Pinpoint the cell where the given text exists, returning its (X, Y) midpoint coordinate. 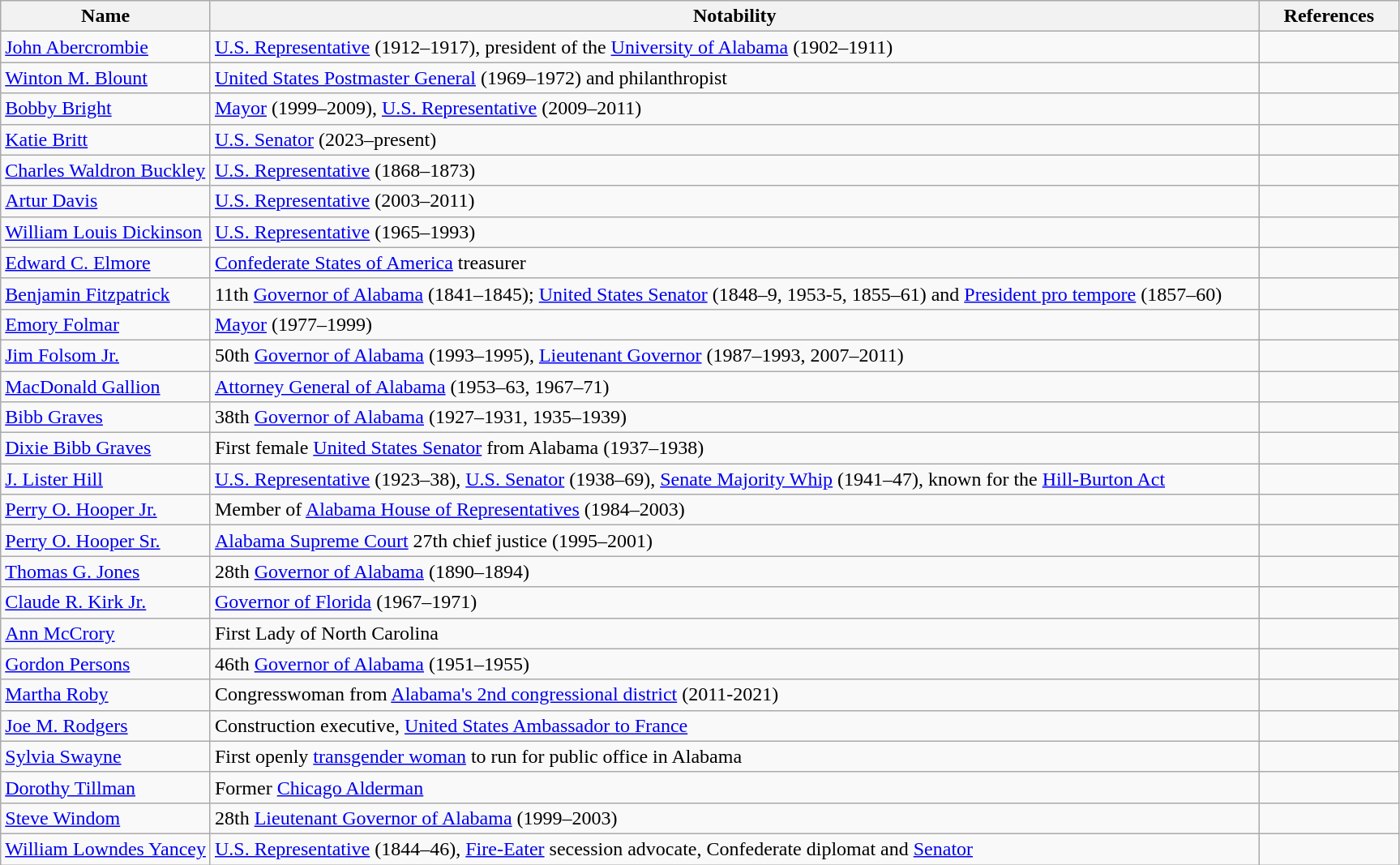
U.S. Representative (1912–1917), president of the University of Alabama (1902–1911) (734, 47)
Joe M. Rodgers (105, 726)
Thomas G. Jones (105, 572)
11th Governor of Alabama (1841–1845); United States Senator (1848–9, 1953-5, 1855–61) and President pro tempore (1857–60) (734, 293)
Mayor (1977–1999) (734, 324)
Name (105, 16)
First openly transgender woman to run for public office in Alabama (734, 756)
Dorothy Tillman (105, 787)
Claude R. Kirk Jr. (105, 602)
Perry O. Hooper Sr. (105, 541)
U.S. Senator (2023–present) (734, 139)
Jim Folsom Jr. (105, 355)
William Lowndes Yancey (105, 849)
Steve Windom (105, 818)
Bobby Bright (105, 109)
U.S. Representative (1868–1873) (734, 170)
U.S. Representative (1844–46), Fire-Eater secession advocate, Confederate diplomat and Senator (734, 849)
28th Lieutenant Governor of Alabama (1999–2003) (734, 818)
38th Governor of Alabama (1927–1931, 1935–1939) (734, 418)
Winton M. Blount (105, 78)
Perry O. Hooper Jr. (105, 510)
U.S. Representative (2003–2011) (734, 201)
Charles Waldron Buckley (105, 170)
Gordon Persons (105, 664)
Governor of Florida (1967–1971) (734, 602)
Notability (734, 16)
References (1329, 16)
Mayor (1999–2009), U.S. Representative (2009–2011) (734, 109)
Emory Folmar (105, 324)
Confederate States of America treasurer (734, 263)
Benjamin Fitzpatrick (105, 293)
Construction executive, United States Ambassador to France (734, 726)
28th Governor of Alabama (1890–1894) (734, 572)
MacDonald Gallion (105, 387)
William Louis Dickinson (105, 232)
U.S. Representative (1965–1993) (734, 232)
U.S. Representative (1923–38), U.S. Senator (1938–69), Senate Majority Whip (1941–47), known for the Hill-Burton Act (734, 479)
Attorney General of Alabama (1953–63, 1967–71) (734, 387)
John Abercrombie (105, 47)
Edward C. Elmore (105, 263)
Bibb Graves (105, 418)
Former Chicago Alderman (734, 787)
First Lady of North Carolina (734, 633)
United States Postmaster General (1969–1972) and philanthropist (734, 78)
Congresswoman from Alabama's 2nd congressional district (2011-2021) (734, 695)
First female United States Senator from Alabama (1937–1938) (734, 448)
Ann McCrory (105, 633)
Martha Roby (105, 695)
Katie Britt (105, 139)
Alabama Supreme Court 27th chief justice (1995–2001) (734, 541)
J. Lister Hill (105, 479)
Dixie Bibb Graves (105, 448)
46th Governor of Alabama (1951–1955) (734, 664)
Member of Alabama House of Representatives (1984–2003) (734, 510)
Sylvia Swayne (105, 756)
50th Governor of Alabama (1993–1995), Lieutenant Governor (1987–1993, 2007–2011) (734, 355)
Artur Davis (105, 201)
